Locate the cell with the specified text and output its (X, Y) center coordinate. 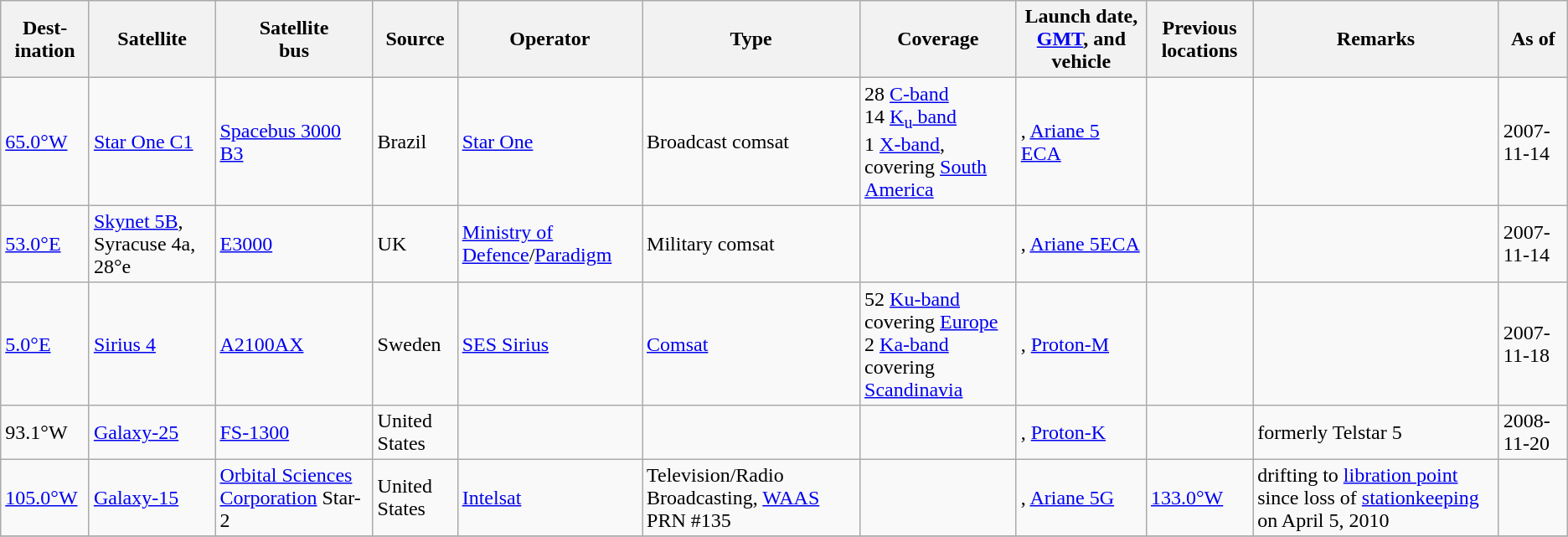
133.0°W (1199, 498)
FS-1300 (294, 432)
, Proton-M (1081, 343)
Ministry of Defence/Paradigm (549, 244)
Sweden (415, 343)
formerly Telstar 5 (1376, 432)
As of (1533, 39)
drifting to libration point since loss of stationkeeping on April 5, 2010 (1376, 498)
Coverage (938, 39)
Skynet 5B, Syracuse 4a, 28°e (152, 244)
Type (751, 39)
A2100AX (294, 343)
Launch date, GMT, and vehicle (1081, 39)
93.1°W (45, 432)
E3000 (294, 244)
Spacebus 3000 B3 (294, 142)
, Proton-K (1081, 432)
Star One (549, 142)
Satellite bus (294, 39)
Dest­ination (45, 39)
Brazil (415, 142)
53.0°E (45, 244)
2007-11-18 (1533, 343)
Previous locations (1199, 39)
Comsat (751, 343)
105.0°W (45, 498)
Satellite (152, 39)
2008-11-20 (1533, 432)
Remarks (1376, 39)
Source (415, 39)
Orbital Sciences Corporation Star-2 (294, 498)
28 C-band14 Ku band1 X-band, covering South America (938, 142)
Intelsat (549, 498)
Galaxy-15 (152, 498)
Star One C1 (152, 142)
Galaxy-25 (152, 432)
SES Sirius (549, 343)
65.0°W (45, 142)
Military comsat (751, 244)
Television/Radio Broadcasting, WAAS PRN #135 (751, 498)
, Ariane 5G (1081, 498)
Operator (549, 39)
Broadcast comsat (751, 142)
UK (415, 244)
Sirius 4 (152, 343)
, Ariane 5ECA (1081, 244)
5.0°E (45, 343)
, Ariane 5 ECA (1081, 142)
52 Ku-band covering Europe2 Ka-band covering Scandinavia (938, 343)
